Identify which cell holds the provided text, then report its [x, y] central coordinate. 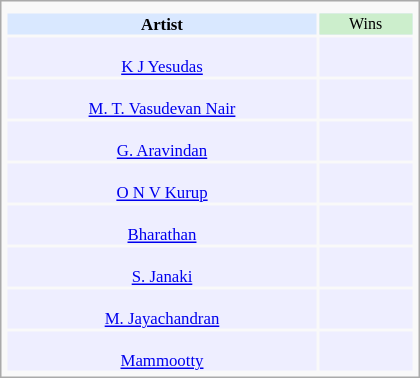
Mammootty [162, 352]
M. Jayachandran [162, 310]
Artist [162, 24]
Bharathan [162, 226]
G. Aravindan [162, 142]
Wins [366, 24]
O N V Kurup [162, 184]
K J Yesudas [162, 58]
M. T. Vasudevan Nair [162, 100]
S. Janaki [162, 268]
